Determine the [X, Y] coordinate at the center of the cell enclosing the given text.  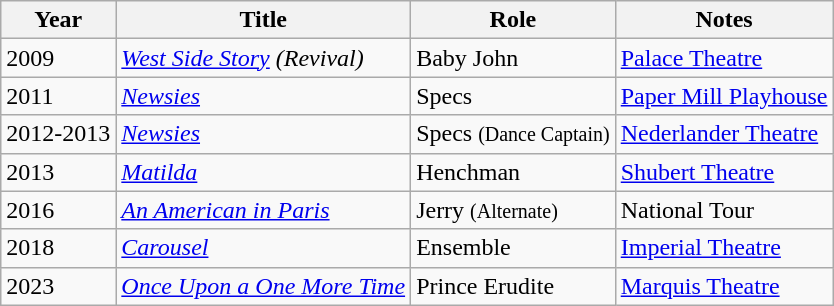
Baby John [514, 58]
2009 [58, 58]
An American in Paris [264, 210]
2011 [58, 96]
West Side Story (Revival) [264, 58]
Ensemble [514, 248]
Specs [514, 96]
Role [514, 20]
Carousel [264, 248]
2013 [58, 172]
Paper Mill Playhouse [724, 96]
Jerry (Alternate) [514, 210]
2018 [58, 248]
Marquis Theatre [724, 286]
Specs (Dance Captain) [514, 134]
2012-2013 [58, 134]
2023 [58, 286]
Year [58, 20]
Notes [724, 20]
Nederlander Theatre [724, 134]
Palace Theatre [724, 58]
Title [264, 20]
National Tour [724, 210]
Matilda [264, 172]
Once Upon a One More Time [264, 286]
2016 [58, 210]
Shubert Theatre [724, 172]
Imperial Theatre [724, 248]
Prince Erudite [514, 286]
Henchman [514, 172]
